Pinpoint the cell where the given text exists, returning its [X, Y] midpoint coordinate. 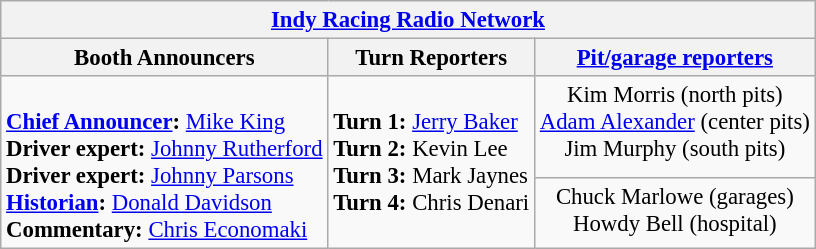
Kim Morris (north pits)Adam Alexander (center pits)Jim Murphy (south pits) [674, 126]
Pit/garage reporters [674, 58]
Turn Reporters [432, 58]
Booth Announcers [164, 58]
Chuck Marlowe (garages)Howdy Bell (hospital) [674, 212]
Indy Racing Radio Network [408, 20]
Chief Announcer: Mike King Driver expert: Johnny Rutherford Driver expert: Johnny Parsons Historian: Donald Davidson Commentary: Chris Economaki [164, 162]
Turn 1: Jerry Baker Turn 2: Kevin Lee Turn 3: Mark Jaynes Turn 4: Chris Denari [432, 162]
